Capture the cell that displays the provided text and extract its [x, y] central coordinate. 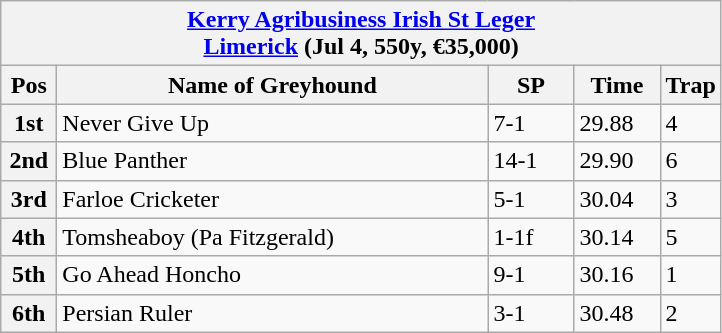
7-1 [531, 123]
30.16 [617, 275]
30.48 [617, 313]
Go Ahead Honcho [272, 275]
3rd [29, 199]
Tomsheaboy (Pa Fitzgerald) [272, 237]
Trap [690, 85]
Never Give Up [272, 123]
Time [617, 85]
6th [29, 313]
Blue Panther [272, 161]
5th [29, 275]
30.04 [617, 199]
1-1f [531, 237]
30.14 [617, 237]
29.88 [617, 123]
Kerry Agribusiness Irish St Leger Limerick (Jul 4, 550y, €35,000) [362, 34]
3-1 [531, 313]
1 [690, 275]
Name of Greyhound [272, 85]
2 [690, 313]
Farloe Cricketer [272, 199]
5-1 [531, 199]
Persian Ruler [272, 313]
14-1 [531, 161]
5 [690, 237]
4 [690, 123]
Pos [29, 85]
3 [690, 199]
2nd [29, 161]
6 [690, 161]
9-1 [531, 275]
1st [29, 123]
29.90 [617, 161]
SP [531, 85]
4th [29, 237]
